Search for the cell housing the specified text and yield its (X, Y) center coordinate. 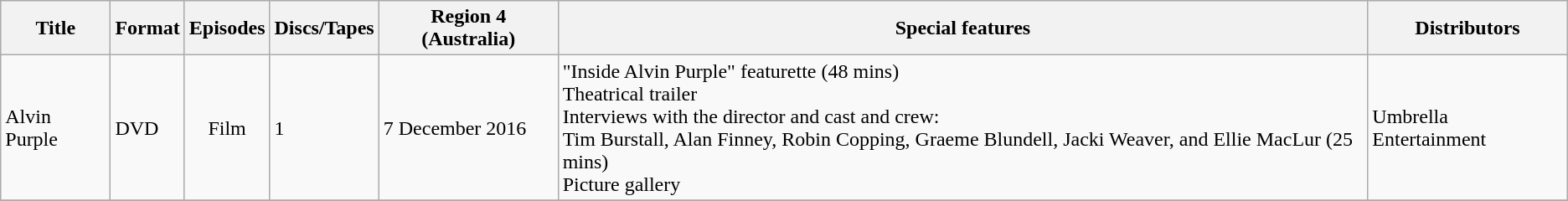
DVD (147, 127)
Title (55, 28)
Special features (963, 28)
1 (324, 127)
Umbrella Entertainment (1467, 127)
Region 4 (Australia) (468, 28)
Alvin Purple (55, 127)
Episodes (227, 28)
7 December 2016 (468, 127)
Distributors (1467, 28)
Film (227, 127)
Format (147, 28)
Discs/Tapes (324, 28)
